Provide the (X, Y) coordinate of the cell's center where the given text is located.  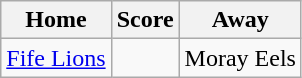
Home (56, 20)
Fife Lions (56, 58)
Away (240, 20)
Moray Eels (240, 58)
Score (145, 20)
